Locate the cell with the specified text and output its (X, Y) center coordinate. 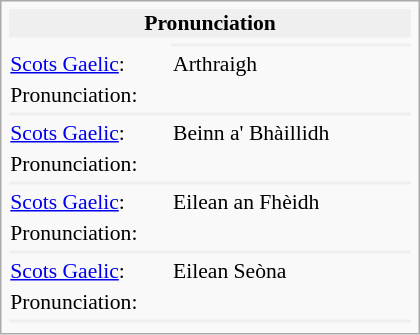
Arthraigh (292, 63)
Beinn a' Bhàillidh (292, 132)
Eilean an Fhèidh (292, 201)
Eilean Seòna (292, 270)
Pronunciation (210, 23)
